Search for the cell housing the specified text and yield its [X, Y] center coordinate. 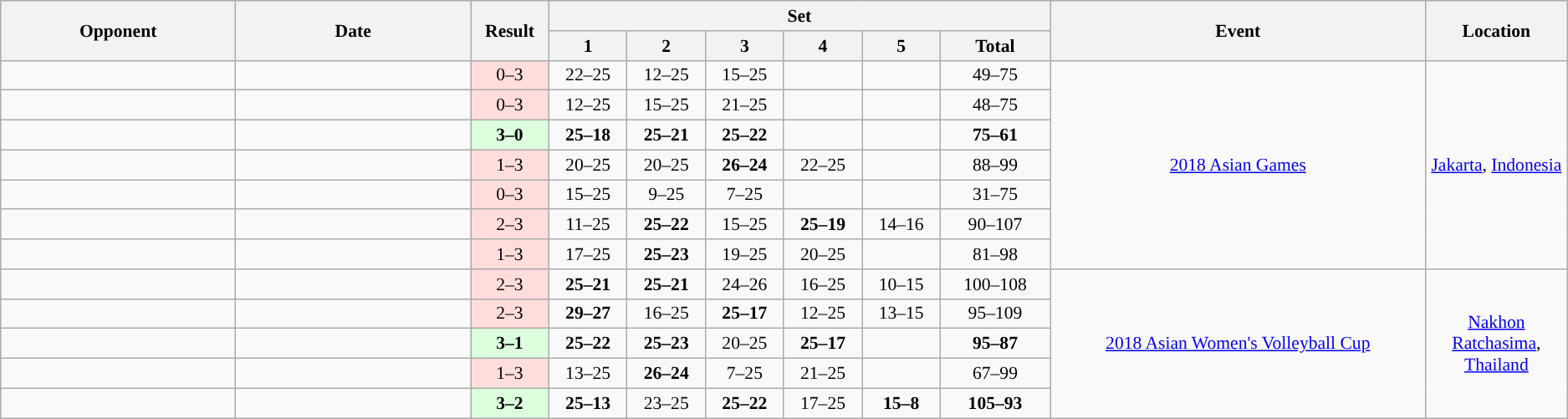
Jakarta, Indonesia [1497, 164]
Set [799, 16]
15–8 [901, 403]
19–25 [745, 254]
90–107 [995, 225]
Nakhon Ratchasima, Thailand [1497, 344]
1 [588, 46]
13–25 [588, 374]
24–26 [745, 284]
5 [901, 46]
81–98 [995, 254]
Location [1497, 30]
9–25 [667, 195]
3–1 [510, 344]
Total [995, 46]
75–61 [995, 135]
13–15 [901, 314]
88–99 [995, 165]
10–15 [901, 284]
Result [510, 30]
14–16 [901, 225]
25–13 [588, 403]
23–25 [667, 403]
100–108 [995, 284]
67–99 [995, 374]
25–19 [823, 225]
Date [353, 30]
2 [667, 46]
2018 Asian Games [1239, 164]
3–2 [510, 403]
29–27 [588, 314]
25–18 [588, 135]
95–87 [995, 344]
3–0 [510, 135]
11–25 [588, 225]
4 [823, 46]
Event [1239, 30]
49–75 [995, 75]
105–93 [995, 403]
31–75 [995, 195]
95–109 [995, 314]
2018 Asian Women's Volleyball Cup [1239, 344]
Opponent [119, 30]
3 [745, 46]
48–75 [995, 105]
